Return the [x, y] coordinate for the center point of the cell that contains the specified text.  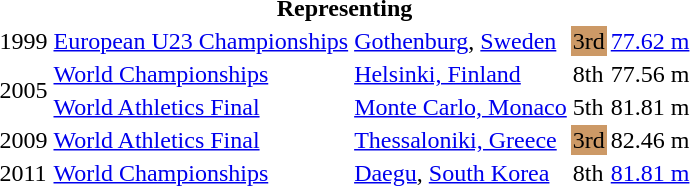
Thessaloniki, Greece [461, 140]
5th [588, 107]
Helsinki, Finland [461, 74]
Monte Carlo, Monaco [461, 107]
8th [588, 74]
European U23 Championships [201, 41]
World Championships [201, 74]
Gothenburg, Sweden [461, 41]
